Return the [X, Y] coordinate for the center point of the cell that contains the specified text.  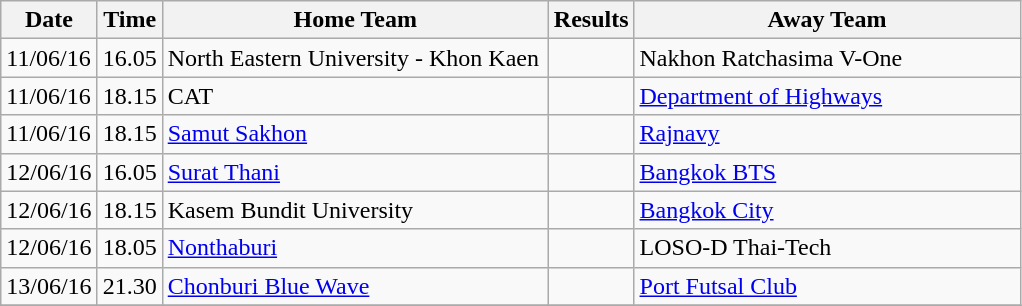
Bangkok BTS [827, 172]
Away Team [827, 20]
LOSO-D Thai-Tech [827, 248]
Surat Thani [355, 172]
13/06/16 [49, 286]
Rajnavy [827, 134]
Results [591, 20]
Nakhon Ratchasima V-One [827, 58]
Port Futsal Club [827, 286]
Home Team [355, 20]
North Eastern University - Khon Kaen [355, 58]
18.05 [130, 248]
Department of Highways [827, 96]
Samut Sakhon [355, 134]
Time [130, 20]
Kasem Bundit University [355, 210]
21.30 [130, 286]
Chonburi Blue Wave [355, 286]
Date [49, 20]
Bangkok City [827, 210]
CAT [355, 96]
Nonthaburi [355, 248]
